Capture the cell that displays the provided text and extract its [X, Y] central coordinate. 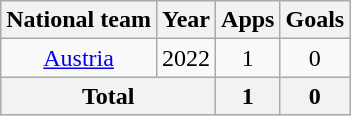
Apps [248, 20]
Total [108, 96]
Austria [79, 58]
2022 [186, 58]
Year [186, 20]
National team [79, 20]
Goals [315, 20]
